Pinpoint the cell where the given text exists, returning its [x, y] midpoint coordinate. 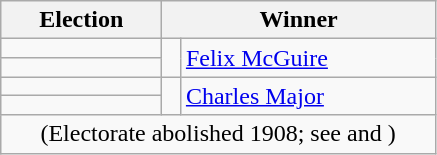
Felix McGuire [308, 58]
Election [82, 20]
Charles Major [308, 96]
Winner [299, 20]
(Electorate abolished 1908; see and ) [218, 134]
